Return [x, y] of the center of cell containing provided text 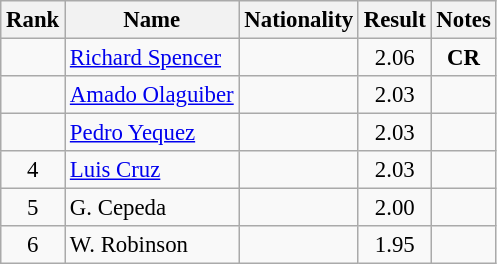
Richard Spencer [152, 58]
Amado Olaguiber [152, 95]
6 [33, 245]
G. Cepeda [152, 208]
4 [33, 170]
2.06 [394, 58]
Luis Cruz [152, 170]
5 [33, 208]
Rank [33, 20]
Name [152, 20]
W. Robinson [152, 245]
2.00 [394, 208]
1.95 [394, 245]
Pedro Yequez [152, 133]
Nationality [298, 20]
Result [394, 20]
CR [464, 58]
Notes [464, 20]
